Scan for the cell matching the given text and deliver its [X, Y] coordinate at center. 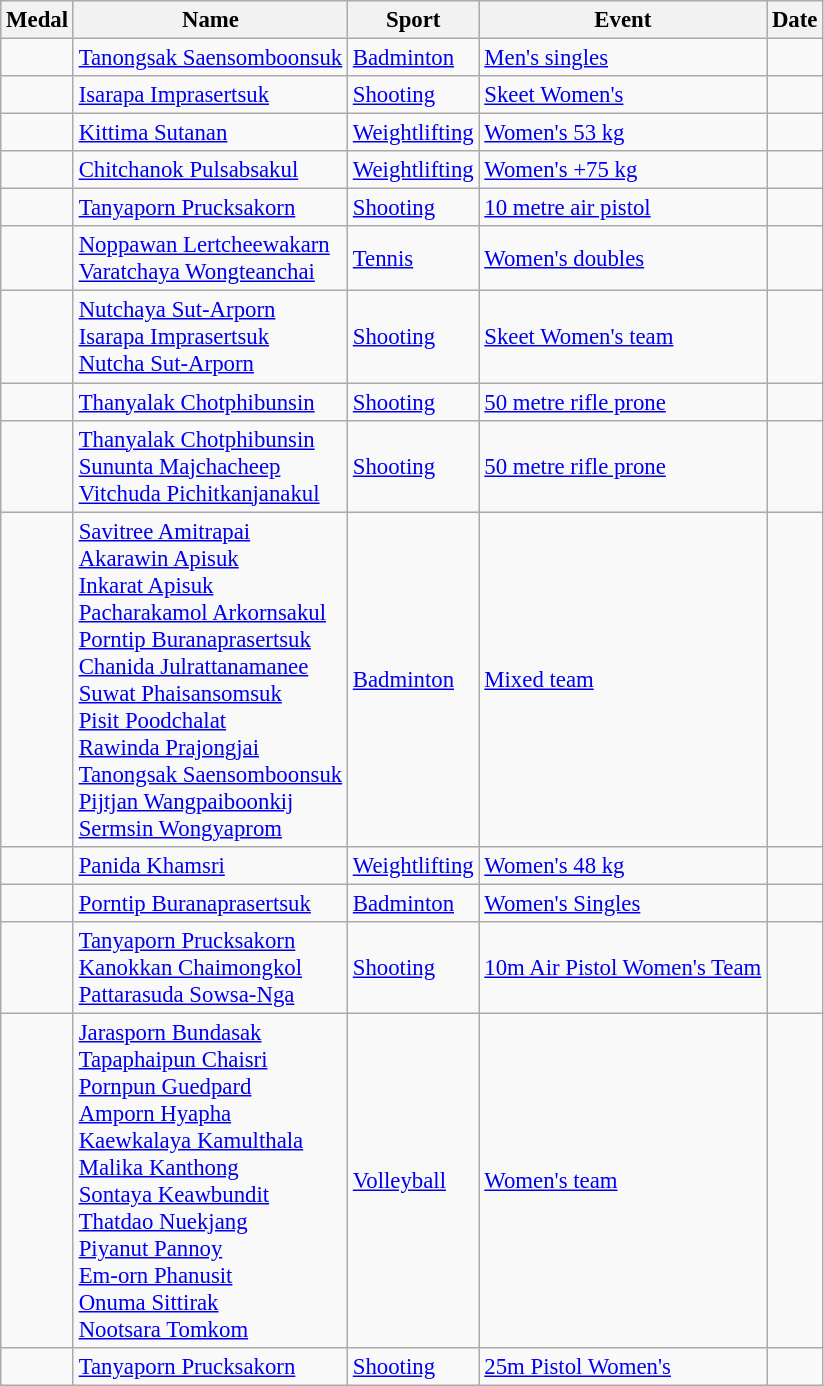
10 metre air pistol [623, 208]
25m Pistol Women's [623, 1367]
Men's singles [623, 58]
Volleyball [413, 1180]
Nutchaya Sut-Arporn Isarapa Imprasertsuk Nutcha Sut-Arporn [210, 337]
Event [623, 20]
Women's 53 kg [623, 133]
Noppawan Lertcheewakarn Varatchaya Wongteanchai [210, 258]
Women's doubles [623, 258]
Tennis [413, 258]
Thanyalak Chotphibunsin [210, 402]
Sport [413, 20]
Skeet Women's team [623, 337]
Kittima Sutanan [210, 133]
Skeet Women's [623, 95]
Chitchanok Pulsabsakul [210, 170]
Women's 48 kg [623, 865]
Panida Khamsri [210, 865]
Tanyaporn Prucksakorn Kanokkan Chaimongkol Pattarasuda Sowsa-Nga [210, 968]
Date [795, 20]
Women's Singles [623, 903]
10m Air Pistol Women's Team [623, 968]
Medal [38, 20]
Women's team [623, 1180]
Women's +75 kg [623, 170]
Tanongsak Saensomboonsuk [210, 58]
Name [210, 20]
Thanyalak Chotphibunsin Sununta Majchacheep Vitchuda Pichitkanjanakul [210, 466]
Porntip Buranaprasertsuk [210, 903]
Isarapa Imprasertsuk [210, 95]
Mixed team [623, 680]
